Return the (x, y) coordinate for the center point of the cell that contains the specified text.  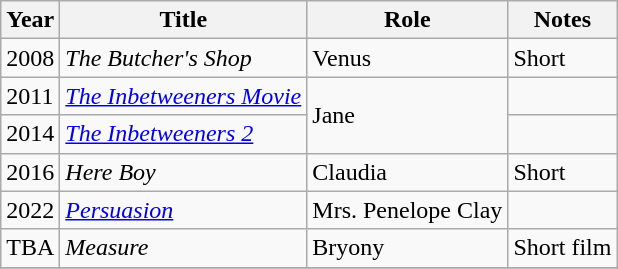
Claudia (408, 172)
The Butcher's Shop (184, 58)
Persuasion (184, 210)
Notes (562, 20)
Year (30, 20)
The Inbetweeners Movie (184, 96)
Mrs. Penelope Clay (408, 210)
2011 (30, 96)
Bryony (408, 248)
The Inbetweeners 2 (184, 134)
2016 (30, 172)
2014 (30, 134)
TBA (30, 248)
Role (408, 20)
2022 (30, 210)
Measure (184, 248)
Title (184, 20)
Here Boy (184, 172)
Short film (562, 248)
2008 (30, 58)
Venus (408, 58)
Jane (408, 115)
